Return [x, y] of the center of cell containing provided text 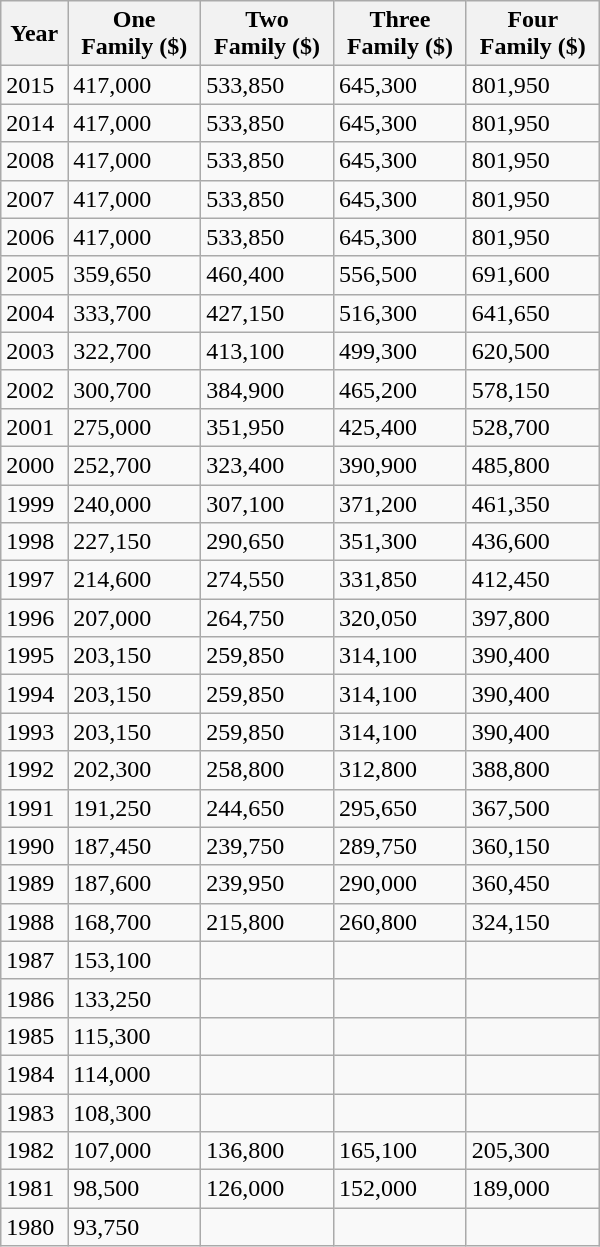
2014 [34, 123]
136,800 [268, 1151]
289,750 [400, 846]
240,000 [134, 503]
371,200 [400, 503]
Year [34, 34]
1981 [34, 1189]
2004 [34, 313]
115,300 [134, 1036]
556,500 [400, 275]
2006 [34, 237]
207,000 [134, 618]
320,050 [400, 618]
359,650 [134, 275]
108,300 [134, 1113]
2000 [34, 465]
114,000 [134, 1074]
OneFamily ($) [134, 34]
202,300 [134, 770]
252,700 [134, 465]
620,500 [532, 351]
427,150 [268, 313]
215,800 [268, 922]
1985 [34, 1036]
258,800 [268, 770]
1991 [34, 808]
275,000 [134, 427]
244,650 [268, 808]
1980 [34, 1227]
397,800 [532, 618]
1986 [34, 998]
1992 [34, 770]
260,800 [400, 922]
1989 [34, 884]
152,000 [400, 1189]
324,150 [532, 922]
2003 [34, 351]
384,900 [268, 389]
413,100 [268, 351]
126,000 [268, 1189]
1982 [34, 1151]
191,250 [134, 808]
351,300 [400, 542]
1995 [34, 656]
333,700 [134, 313]
499,300 [400, 351]
300,700 [134, 389]
165,100 [400, 1151]
168,700 [134, 922]
323,400 [268, 465]
1994 [34, 694]
290,000 [400, 884]
322,700 [134, 351]
2015 [34, 85]
93,750 [134, 1227]
274,550 [268, 580]
1984 [34, 1074]
2008 [34, 161]
1997 [34, 580]
153,100 [134, 960]
641,650 [532, 313]
331,850 [400, 580]
307,100 [268, 503]
239,950 [268, 884]
460,400 [268, 275]
98,500 [134, 1189]
2002 [34, 389]
FourFamily ($) [532, 34]
360,450 [532, 884]
205,300 [532, 1151]
691,600 [532, 275]
578,150 [532, 389]
1998 [34, 542]
1999 [34, 503]
187,450 [134, 846]
ThreeFamily ($) [400, 34]
461,350 [532, 503]
412,450 [532, 580]
2007 [34, 199]
264,750 [268, 618]
425,400 [400, 427]
390,900 [400, 465]
2005 [34, 275]
367,500 [532, 808]
214,600 [134, 580]
436,600 [532, 542]
516,300 [400, 313]
187,600 [134, 884]
351,950 [268, 427]
1996 [34, 618]
312,800 [400, 770]
1993 [34, 732]
1988 [34, 922]
1990 [34, 846]
388,800 [532, 770]
TwoFamily ($) [268, 34]
133,250 [134, 998]
485,800 [532, 465]
1987 [34, 960]
360,150 [532, 846]
189,000 [532, 1189]
290,650 [268, 542]
295,650 [400, 808]
107,000 [134, 1151]
528,700 [532, 427]
1983 [34, 1113]
239,750 [268, 846]
227,150 [134, 542]
2001 [34, 427]
465,200 [400, 389]
